Detect which cell encompasses the target text, then output its [x, y] center coordinate. 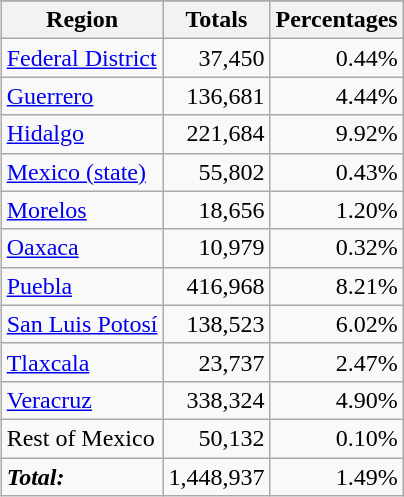
37,450 [216, 58]
0.43% [336, 172]
1,448,937 [216, 477]
Morelos [82, 210]
Percentages [336, 20]
Puebla [82, 286]
Hidalgo [82, 134]
Guerrero [82, 96]
4.90% [336, 400]
8.21% [336, 286]
0.44% [336, 58]
0.32% [336, 248]
221,684 [216, 134]
0.10% [336, 438]
San Luis Potosí [82, 324]
416,968 [216, 286]
Oaxaca [82, 248]
Totals [216, 20]
6.02% [336, 324]
55,802 [216, 172]
9.92% [336, 134]
Rest of Mexico [82, 438]
2.47% [336, 362]
138,523 [216, 324]
1.20% [336, 210]
50,132 [216, 438]
10,979 [216, 248]
338,324 [216, 400]
Tlaxcala [82, 362]
136,681 [216, 96]
1.49% [336, 477]
Federal District [82, 58]
Veracruz [82, 400]
4.44% [336, 96]
23,737 [216, 362]
Region [82, 20]
Total: [82, 477]
18,656 [216, 210]
Mexico (state) [82, 172]
